Return [X, Y] of the center of cell containing provided text 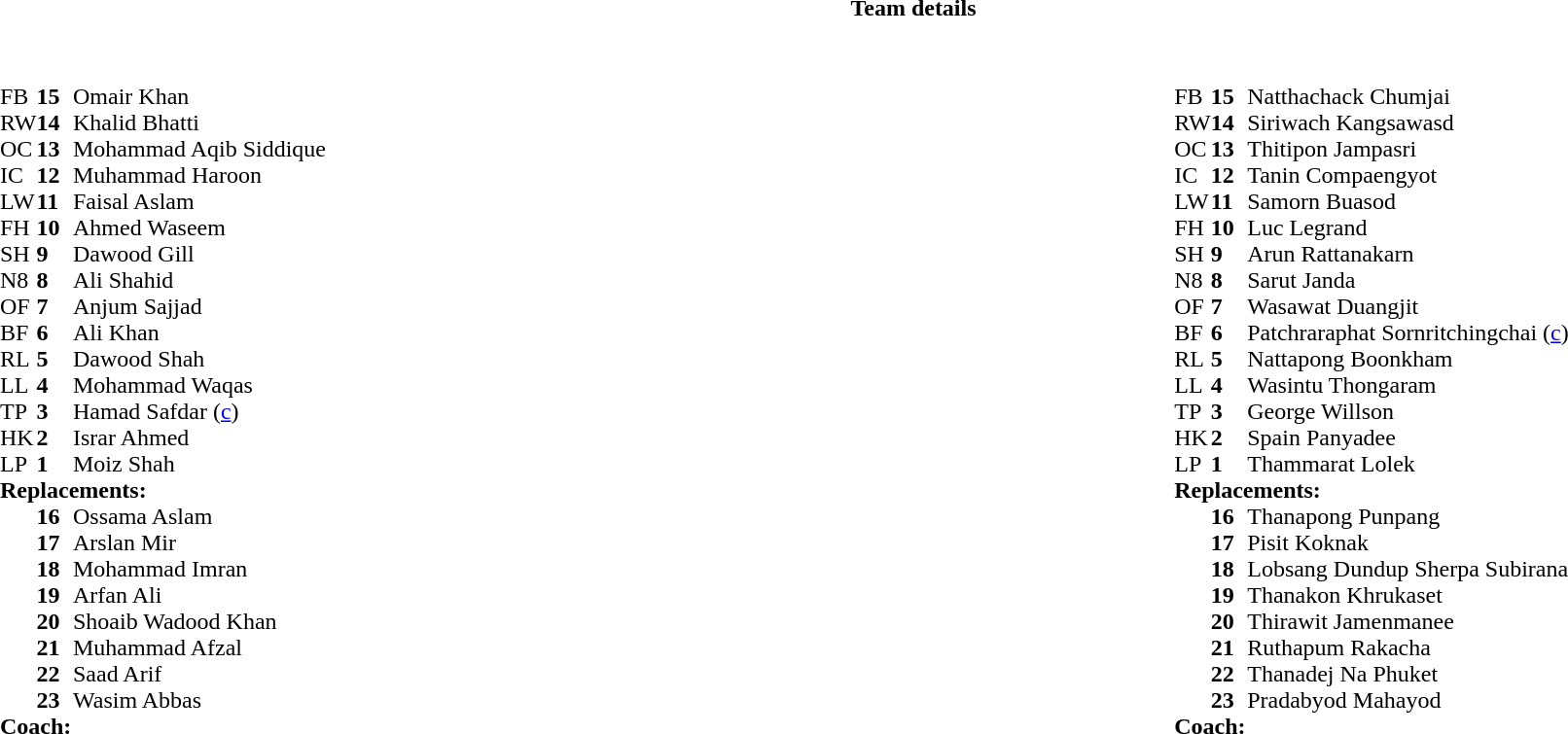
Saad Arif [199, 675]
Muhammad Afzal [199, 647]
Khalid Bhatti [199, 122]
Ossama Aslam [199, 517]
Wasim Abbas [199, 700]
Mohammad Imran [199, 570]
Ali Khan [199, 332]
Israr Ahmed [199, 437]
Faisal Aslam [199, 202]
Ahmed Waseem [199, 227]
Hamad Safdar (c) [199, 412]
Dawood Gill [199, 255]
Arslan Mir [199, 542]
Dawood Shah [199, 360]
Anjum Sajjad [199, 307]
Moiz Shah [199, 465]
Replacements: [163, 490]
Shoaib Wadood Khan [199, 622]
Arfan Ali [199, 595]
Muhammad Haroon [199, 175]
Mohammad Waqas [199, 385]
Omair Khan [199, 97]
Mohammad Aqib Siddique [199, 150]
Ali Shahid [199, 280]
